Provide the (x, y) coordinate of the cell's center where the given text is located.  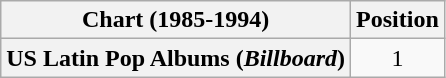
Chart (1985-1994) (176, 20)
Position (398, 20)
US Latin Pop Albums (Billboard) (176, 58)
1 (398, 58)
